Search for the cell housing the specified text and yield its [x, y] center coordinate. 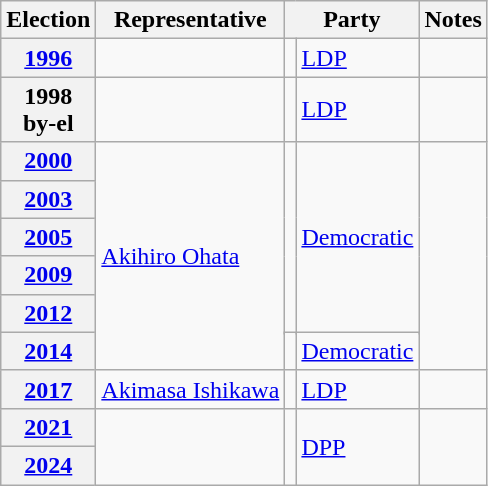
2017 [48, 389]
2012 [48, 313]
2021 [48, 427]
Notes [453, 20]
2005 [48, 237]
Party [352, 20]
2014 [48, 351]
DPP [358, 446]
Election [48, 20]
2003 [48, 199]
Representative [190, 20]
Akihiro Ohata [190, 256]
1996 [48, 58]
Akimasa Ishikawa [190, 389]
2009 [48, 275]
2000 [48, 161]
2024 [48, 465]
1998by-el [48, 110]
